Search for the cell housing the specified text and yield its (x, y) center coordinate. 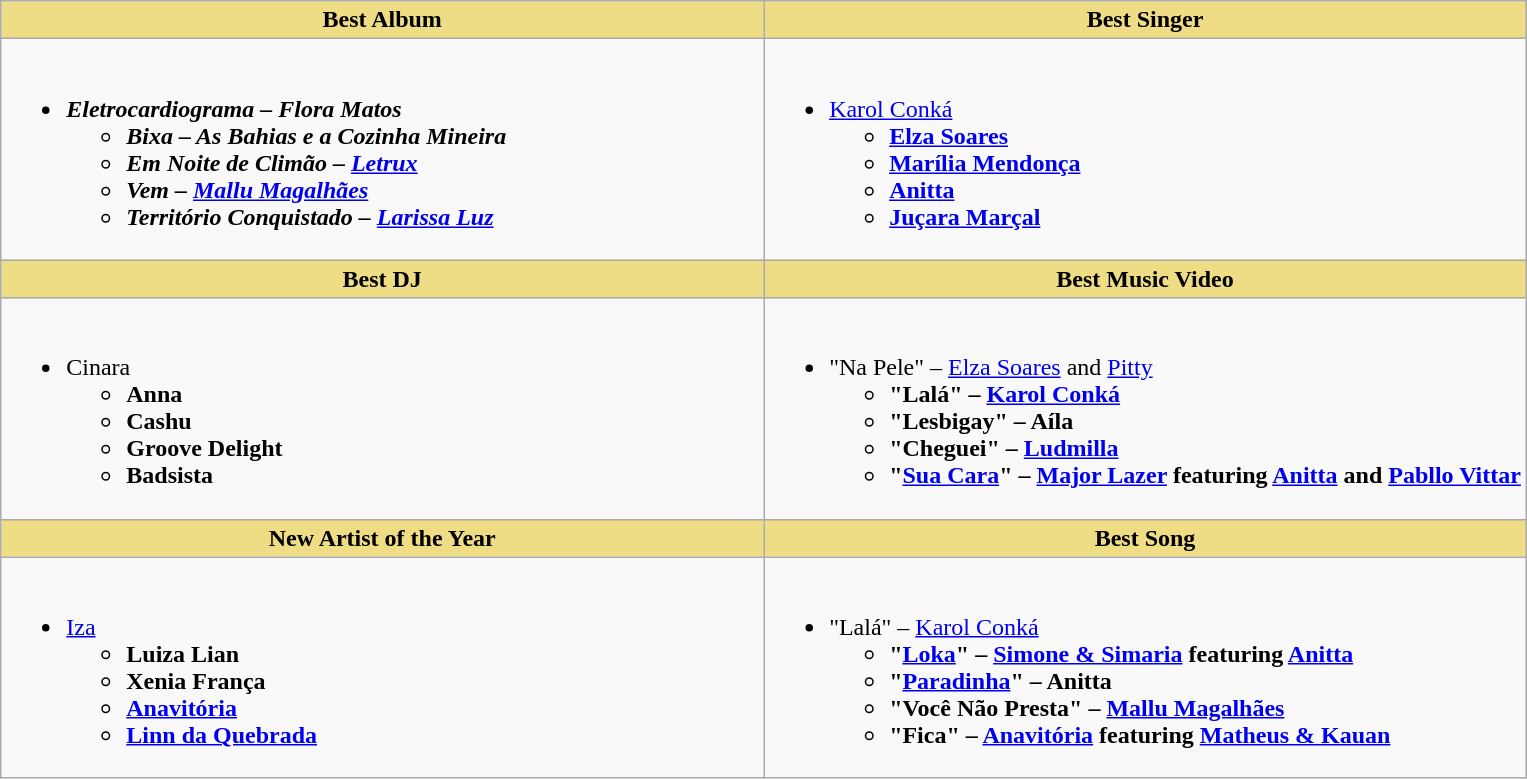
New Artist of the Year (382, 538)
Best Album (382, 20)
IzaLuiza LianXenia FrançaAnavitóriaLinn da Quebrada (382, 668)
Best Singer (1146, 20)
Best DJ (382, 279)
"Na Pele" – Elza Soares and Pitty"Lalá" – Karol Conká"Lesbigay" – Aíla"Cheguei" – Ludmilla"Sua Cara" – Major Lazer featuring Anitta and Pabllo Vittar (1146, 408)
Best Music Video (1146, 279)
Karol ConkáElza SoaresMarília MendonçaAnittaJuçara Marçal (1146, 150)
Best Song (1146, 538)
CinaraAnnaCashuGroove DelightBadsista (382, 408)
